Pinpoint the cell where the given text exists, returning its (X, Y) midpoint coordinate. 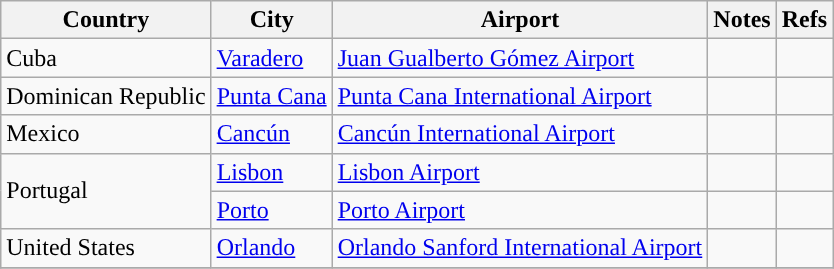
Cancún International Airport (520, 134)
Portugal (106, 191)
Punta Cana International Airport (520, 96)
Lisbon Airport (520, 172)
Cancún (272, 134)
Country (106, 20)
Porto (272, 210)
Porto Airport (520, 210)
City (272, 20)
Juan Gualberto Gómez Airport (520, 58)
Dominican Republic (106, 96)
Lisbon (272, 172)
Mexico (106, 134)
Cuba (106, 58)
Varadero (272, 58)
Orlando Sanford International Airport (520, 248)
Airport (520, 20)
Notes (742, 20)
Punta Cana (272, 96)
Orlando (272, 248)
United States (106, 248)
Refs (804, 20)
